Return [X, Y] of the center of cell containing provided text 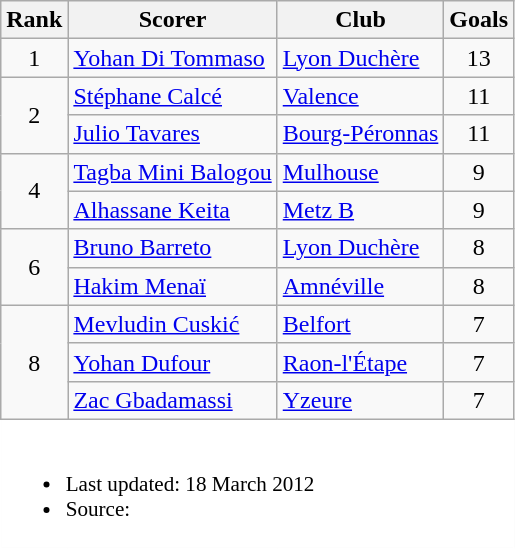
Yzeure [360, 400]
Bruno Barreto [172, 248]
Metz B [360, 210]
Bourg-Péronnas [360, 134]
2 [34, 115]
Tagba Mini Balogou [172, 172]
Last updated: 18 March 2012Source: [258, 484]
Club [360, 20]
1 [34, 58]
Valence [360, 96]
Rank [34, 20]
4 [34, 191]
6 [34, 267]
Mevludin Cuskić [172, 324]
Raon-l'Étape [360, 362]
Hakim Menaï [172, 286]
Mulhouse [360, 172]
Amnéville [360, 286]
13 [479, 58]
Goals [479, 20]
Stéphane Calcé [172, 96]
Alhassane Keita [172, 210]
Julio Tavares [172, 134]
Zac Gbadamassi [172, 400]
Yohan Dufour [172, 362]
Belfort [360, 324]
Scorer [172, 20]
Yohan Di Tommaso [172, 58]
